Scan for the cell matching the given text and deliver its [x, y] coordinate at center. 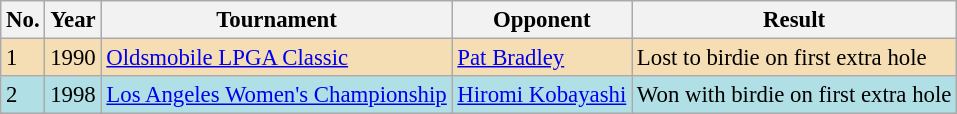
No. [23, 20]
1998 [73, 95]
Los Angeles Women's Championship [276, 95]
Result [794, 20]
1990 [73, 58]
Opponent [542, 20]
Year [73, 20]
Pat Bradley [542, 58]
Lost to birdie on first extra hole [794, 58]
Oldsmobile LPGA Classic [276, 58]
Won with birdie on first extra hole [794, 95]
2 [23, 95]
1 [23, 58]
Tournament [276, 20]
Hiromi Kobayashi [542, 95]
